Detect which cell encompasses the target text, then output its [x, y] center coordinate. 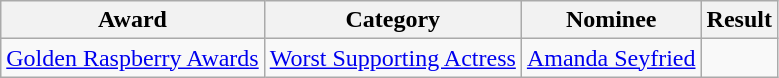
Result [739, 20]
Golden Raspberry Awards [132, 58]
Amanda Seyfried [611, 58]
Award [132, 20]
Nominee [611, 20]
Category [392, 20]
Worst Supporting Actress [392, 58]
